For the text-containing cell, return its midpoint in [X, Y] coordinate format. 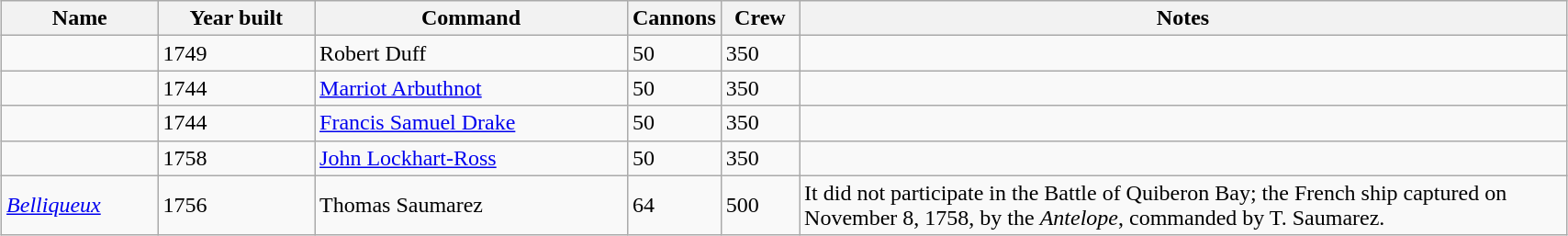
Marriot Arbuthnot [472, 88]
1756 [236, 206]
John Lockhart-Ross [472, 158]
Cannons [674, 18]
1749 [236, 53]
1758 [236, 158]
Belliqueux [80, 206]
Thomas Saumarez [472, 206]
500 [760, 206]
Year built [236, 18]
Name [80, 18]
Crew [760, 18]
It did not participate in the Battle of Quiberon Bay; the French ship captured on November 8, 1758, by the Antelope, commanded by T. Saumarez. [1183, 206]
Francis Samuel Drake [472, 123]
Command [472, 18]
Notes [1183, 18]
Robert Duff [472, 53]
64 [674, 206]
